Pinpoint the cell where the given text exists, returning its (x, y) midpoint coordinate. 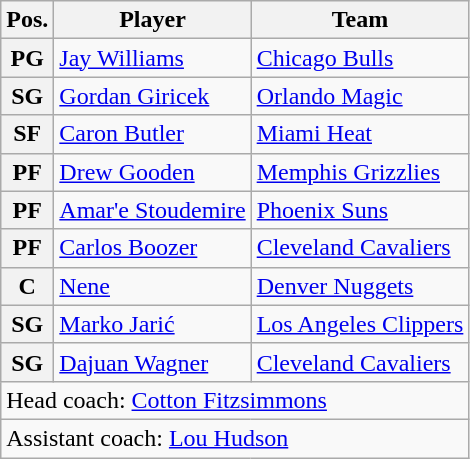
Gordan Giricek (152, 96)
Team (360, 20)
Los Angeles Clippers (360, 324)
PG (28, 58)
C (28, 286)
Drew Gooden (152, 172)
Phoenix Suns (360, 210)
Memphis Grizzlies (360, 172)
Pos. (28, 20)
Dajuan Wagner (152, 362)
Assistant coach: Lou Hudson (235, 438)
Miami Heat (360, 134)
Denver Nuggets (360, 286)
Amar'e Stoudemire (152, 210)
Caron Butler (152, 134)
Chicago Bulls (360, 58)
SF (28, 134)
Jay Williams (152, 58)
Orlando Magic (360, 96)
Marko Jarić (152, 324)
Head coach: Cotton Fitzsimmons (235, 400)
Player (152, 20)
Carlos Boozer (152, 248)
Nene (152, 286)
